Pinpoint the cell where the given text exists, returning its (X, Y) midpoint coordinate. 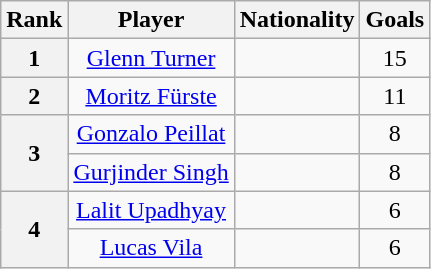
3 (34, 153)
Lucas Vila (151, 248)
4 (34, 229)
Moritz Fürste (151, 96)
15 (395, 58)
Rank (34, 20)
2 (34, 96)
1 (34, 58)
Nationality (297, 20)
Gonzalo Peillat (151, 134)
Player (151, 20)
Goals (395, 20)
Glenn Turner (151, 58)
Lalit Upadhyay (151, 210)
Gurjinder Singh (151, 172)
11 (395, 96)
